Output the (x, y) coordinate of the center of the cell containing the given text.  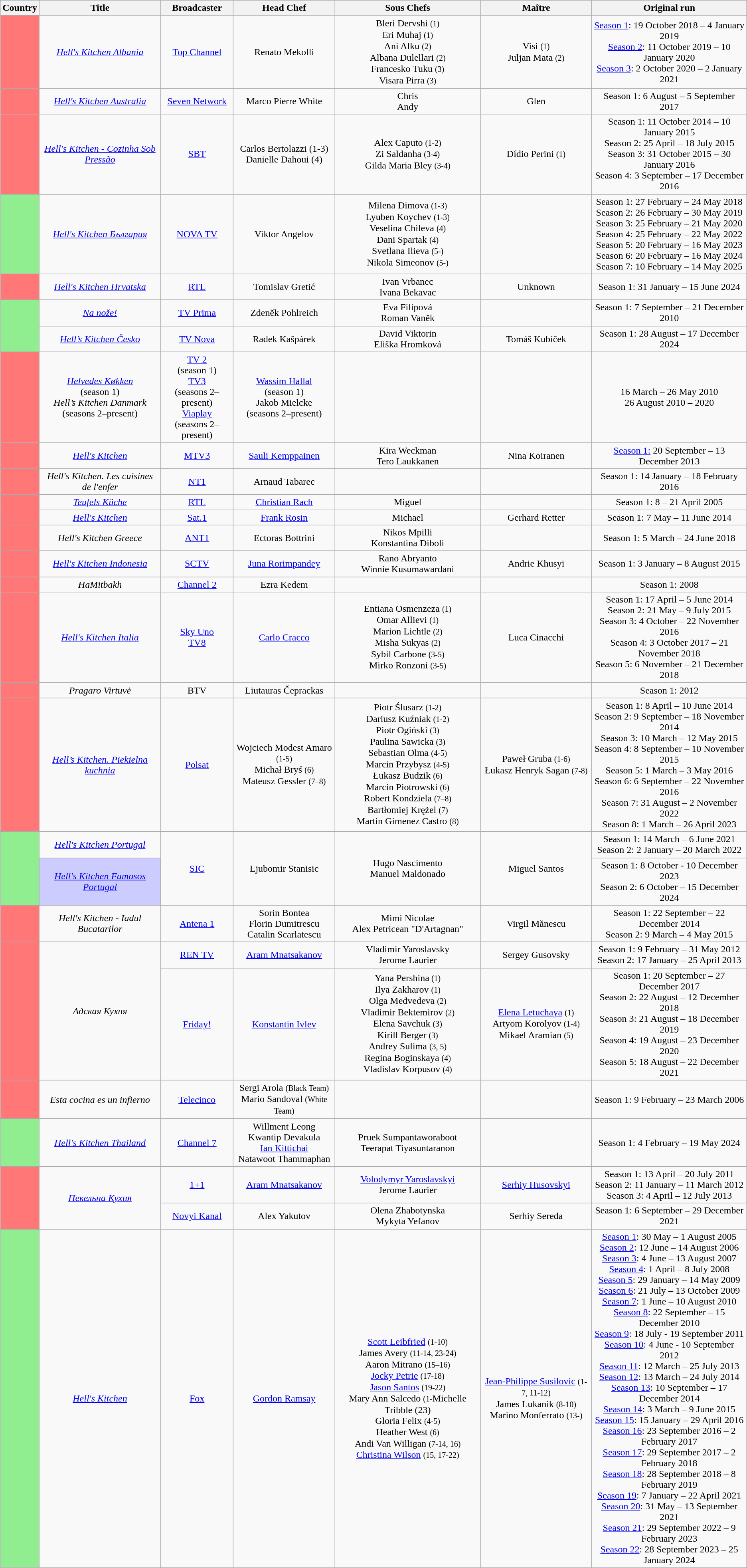
Carlos Bertolazzi (1-3)Danielle Dahoui (4) (284, 154)
Season 1: 9 February – 23 March 2006 (669, 1100)
Hell's Kitchen Hrvatska (100, 287)
Fox (197, 1398)
Season 1: 7 May – 11 June 2014 (669, 517)
Season 1: 14 March – 6 June 2021Season 2: 2 January – 20 March 2022 (669, 845)
Maître (536, 8)
Hell's Kitchen Albania (100, 52)
Tomislav Gretić (284, 287)
Hell's Kitchen Famosos Portugal (100, 882)
Season 1: 5 March – 24 June 2018 (669, 538)
Glen (536, 101)
Serhiy Sereda (536, 1216)
Season 1: 13 April – 20 July 2011Season 2: 11 January – 11 March 2012Season 3: 4 April – 12 July 2013 (669, 1185)
Juna Rorimpandey (284, 564)
Nina Koiranen (536, 455)
Hell’s Kitchen Česko (100, 339)
Viktor Angelov (284, 234)
Season 1: 19 October 2018 – 4 January 2019Season 2: 11 October 2019 – 10 January 2020Season 3: 2 October 2020 – 2 January 2021 (669, 52)
Willment LeongKwantip DevakulaIan KittichaiNatawoot Thammaphan (284, 1143)
Nikos MpilliKonstantina Diboli (407, 538)
David ViktorinEliška Hromková (407, 339)
16 March – 26 May 2010 26 August 2010 – 2020 (669, 397)
Season 1: 9 February – 31 May 2012Season 2: 17 January – 25 April 2013 (669, 955)
Season 1: 4 February – 19 May 2024 (669, 1143)
Michael (407, 517)
Season 1: 7 September – 21 December 2010 (669, 313)
Head Chef (284, 8)
Ivan VrbanecIvana Bekavac (407, 287)
Vladimir YaroslavskyJerome Laurier (407, 955)
TV Prima (197, 313)
Seven Network (197, 101)
NT1 (197, 482)
Season 1: 14 January – 18 February 2016 (669, 482)
Hell's Kitchen Italia (100, 637)
Jean-Philippe Susilovic (1-7, 11-12)James Lukanik (8-10)Marino Monferrato (13-) (536, 1398)
Hell's Kitchen Thailand (100, 1143)
Paweł Gruba (1-6)Łukasz Henryk Sagan (7-8) (536, 765)
Пекельна Кухня (100, 1198)
Miguel Santos (536, 868)
Serhiy Husovskyi (536, 1185)
Sky UnoTV8 (197, 637)
Konstantin Ivlev (284, 1024)
Sergey Gusovsky (536, 955)
Season 1: 6 September – 29 December 2021 (669, 1216)
Alex Caputo (1-2)Zi Saldanha (3-4)Gilda Maria Bley (3-4) (407, 154)
Season 1: 2008 (669, 585)
Hell's Kitchen Australia (100, 101)
Season 1: 2012 (669, 690)
Sous Chefs (407, 8)
Gordon Ramsay (284, 1398)
Original run (669, 8)
Frank Rosin (284, 517)
Tomáš Kubíček (536, 339)
TV 2(season 1)TV3(seasons 2–present)Viaplay(seasons 2–present) (197, 397)
BTV (197, 690)
Season 1: 3 January – 8 August 2015 (669, 564)
Luca Cinacchi (536, 637)
HaMitbakh (100, 585)
Visi (1)Juljan Mata (2) (536, 52)
Alex Yakutov (284, 1216)
Miguel (407, 502)
Адская Кухня (100, 1011)
Top Channel (197, 52)
Channel 2 (197, 585)
Radek Kašpárek (284, 339)
Carlo Cracco (284, 637)
Andrie Khusyi (536, 564)
Zdeněk Pohlreich (284, 313)
Gerhard Retter (536, 517)
Hell's Kitchen Indonesia (100, 564)
Hell's Kitchen Greece (100, 538)
Season 1: 8 October - 10 December 2023 Season 2: 6 October – 15 December 2024 (669, 882)
Esta cocina es un infierno (100, 1100)
Dídio Perini (1) (536, 154)
Novyi Kanal (197, 1216)
Sergi Arola (Black Team)Mario Sandoval (White Team) (284, 1100)
Ectoras Bottrini (284, 538)
Broadcaster (197, 8)
Season 1: 20 September – 13 December 2013 (669, 455)
Season 1: 28 August – 17 December 2024 (669, 339)
Hugo Nascimento Manuel Maldonado (407, 868)
Hell’s Kitchen. Piekielna kuchnia (100, 765)
Olena ZhabotynskaMykyta Yefanov (407, 1216)
Sat.1 (197, 517)
SBT (197, 154)
Christian Rach (284, 502)
Helvedes Køkken (season 1)Hell’s Kitchen Danmark(seasons 2–present) (100, 397)
1+1 (197, 1185)
Title (100, 8)
ANT1 (197, 538)
Hell's Kitchen. Les cuisines de l'enfer (100, 482)
Wassim Hallal(season 1)Jakob Mielcke(seasons 2–present) (284, 397)
Ljubomir Stanisic (284, 868)
Ezra Kedem (284, 585)
Virgil Mănescu (536, 924)
TV Nova (197, 339)
Entiana Osmenzeza (1)Omar Allievi (1)Marion Lichtle (2)Misha Sukyas (2)Sybil Carbone (3-5)Mirko Ronzoni (3-5) (407, 637)
Bleri Dervshi (1)Eri Muhaj (1)Ani Alku (2)Albana Dulellari (2)Francesko Tuku (3)Visara Pirra (3) (407, 52)
Rano AbryantoWinnie Kusumawardani (407, 564)
Milena Dimova (1-3)Lyuben Koychev (1-3)Veselina Chileva (4)Dani Spartak (4)Svetlana Ilieva (5-)Nikola Simeonov (5-) (407, 234)
Elena Letuchaya (1)Artyom Korolyov (1-4)Mikael Aramian (5) (536, 1024)
Season 1: 6 August – 5 September 2017 (669, 101)
Mimi Nicolae Alex Petricean "D'Artagnan" (407, 924)
Channel 7 (197, 1143)
Antena 1 (197, 924)
NOVA TV (197, 234)
Pragaro Virtuvė (100, 690)
Eva FilipováRoman Vaněk (407, 313)
Teufels Küche (100, 502)
Sorin BonteaFlorin DumitrescuCatalin Scarlatescu (284, 924)
Telecinco (197, 1100)
Liutauras Čeprackas (284, 690)
Hell's Kitchen - Cozinha Sob Pressão (100, 154)
Na nože! (100, 313)
Renato Mekolli (284, 52)
MTV3 (197, 455)
Season 1: 22 September – 22 December 2014Season 2: 9 March – 4 May 2015 (669, 924)
Marco Pierre White (284, 101)
Hell's Kitchen Portugal (100, 845)
Country (20, 8)
Volodymyr YaroslavskyiJerome Laurier (407, 1185)
Polsat (197, 765)
Season 1: 31 January – 15 June 2024 (669, 287)
Friday! (197, 1024)
Hell's Kitchen - Iadul Bucatarilor (100, 924)
Chris Andy (407, 101)
Unknown (536, 287)
Sauli Kemppainen (284, 455)
SIC (197, 868)
SCTV (197, 564)
Wojciech Modest Amaro (1-5)Michał Bryś (6)Mateusz Gessler (7–8) (284, 765)
Season 1: 8 – 21 April 2005 (669, 502)
Kira WeckmanTero Laukkanen (407, 455)
Hell's Kitchen България (100, 234)
REN TV (197, 955)
Arnaud Tabarec (284, 482)
Pruek SumpantaworabootTeerapat Tiyasuntaranon (407, 1143)
